Pinpoint the cell where the given text exists, returning its [x, y] midpoint coordinate. 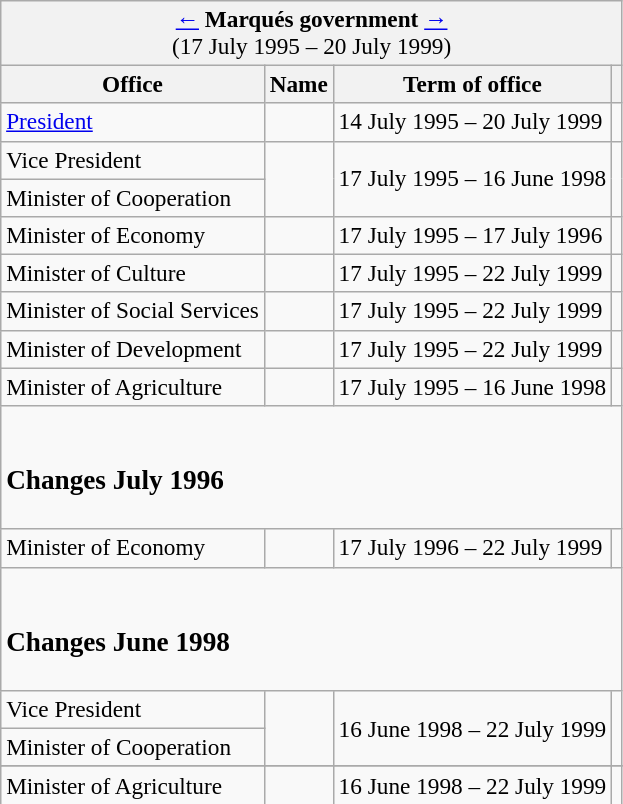
17 July 1995 – 17 July 1996 [472, 235]
Minister of Development [133, 349]
Changes July 1996 [312, 467]
Minister of Social Services [133, 311]
17 July 1996 – 22 July 1999 [472, 548]
← Marqués government →(17 July 1995 – 20 July 1999) [312, 32]
Name [298, 84]
Changes June 1998 [312, 629]
President [133, 122]
Term of office [472, 84]
14 July 1995 – 20 July 1999 [472, 122]
Minister of Culture [133, 273]
Office [133, 84]
